From the cell containing the given text, extract its center point as (X, Y) coordinate. 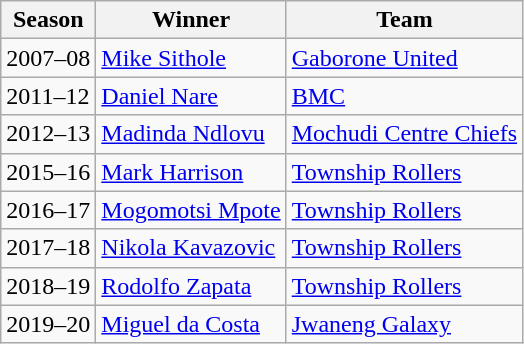
Rodolfo Zapata (191, 286)
2016–17 (48, 210)
2007–08 (48, 58)
Mochudi Centre Chiefs (404, 134)
Team (404, 20)
BMC (404, 96)
Madinda Ndlovu (191, 134)
2015–16 (48, 172)
Winner (191, 20)
2017–18 (48, 248)
Mike Sithole (191, 58)
Season (48, 20)
Daniel Nare (191, 96)
Mogomotsi Mpote (191, 210)
2019–20 (48, 324)
Gaborone United (404, 58)
2012–13 (48, 134)
Mark Harrison (191, 172)
2018–19 (48, 286)
Nikola Kavazovic (191, 248)
Miguel da Costa (191, 324)
2011–12 (48, 96)
Jwaneng Galaxy (404, 324)
